Pinpoint the cell where the given text exists, returning its [X, Y] midpoint coordinate. 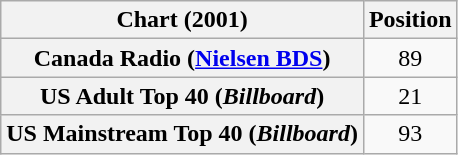
89 [410, 58]
Position [410, 20]
93 [410, 134]
Chart (2001) [182, 20]
Canada Radio (Nielsen BDS) [182, 58]
US Adult Top 40 (Billboard) [182, 96]
US Mainstream Top 40 (Billboard) [182, 134]
21 [410, 96]
